Detect which cell encompasses the target text, then output its (X, Y) center coordinate. 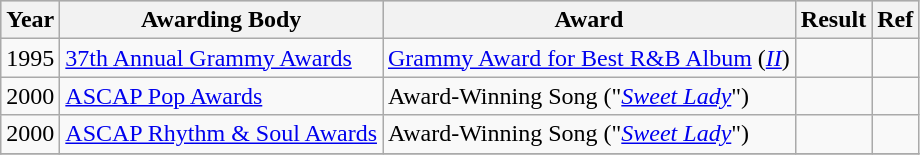
Grammy Award for Best R&B Album (II) (588, 58)
ASCAP Pop Awards (222, 96)
ASCAP Rhythm & Soul Awards (222, 134)
37th Annual Grammy Awards (222, 58)
Ref (896, 20)
Award (588, 20)
Year (30, 20)
1995 (30, 58)
Result (833, 20)
Awarding Body (222, 20)
